Determine the [X, Y] coordinate at the center of the cell enclosing the given text.  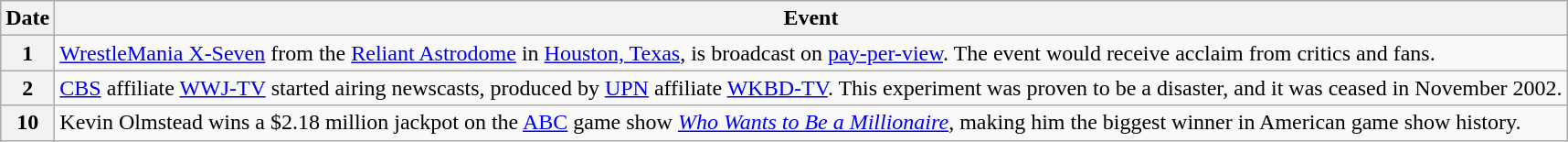
Date [27, 18]
10 [27, 123]
Event [811, 18]
1 [27, 53]
2 [27, 88]
